Identify which cell holds the provided text, then report its [x, y] central coordinate. 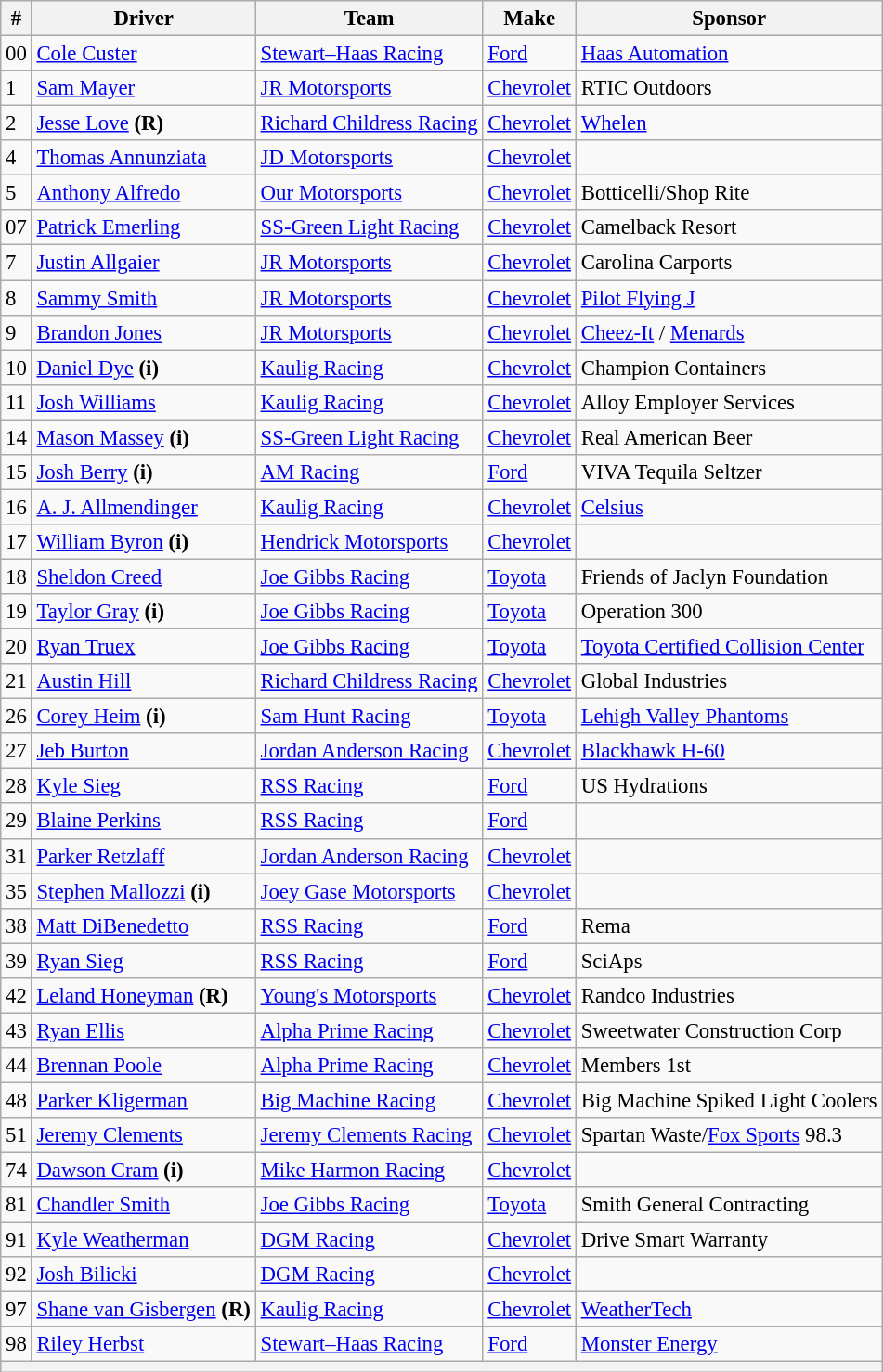
Patrick Emerling [143, 227]
A. J. Allmendinger [143, 507]
Blackhawk H-60 [729, 751]
Shane van Gisbergen (R) [143, 1310]
Josh Berry (i) [143, 472]
51 [17, 1135]
43 [17, 1030]
William Byron (i) [143, 542]
Sam Hunt Racing [370, 717]
Cheez-It / Menards [729, 332]
SciAps [729, 961]
Hendrick Motorsports [370, 542]
07 [17, 227]
Austin Hill [143, 681]
Joey Gase Motorsports [370, 891]
Kyle Sieg [143, 786]
Operation 300 [729, 612]
14 [17, 437]
Young's Motorsports [370, 996]
Camelback Resort [729, 227]
Ryan Truex [143, 647]
Driver [143, 19]
Haas Automation [729, 54]
AM Racing [370, 472]
98 [17, 1345]
Lehigh Valley Phantoms [729, 717]
81 [17, 1205]
35 [17, 891]
44 [17, 1066]
Jeremy Clements [143, 1135]
Stephen Mallozzi (i) [143, 891]
Josh Williams [143, 402]
38 [17, 925]
RTIC Outdoors [729, 88]
20 [17, 647]
9 [17, 332]
16 [17, 507]
74 [17, 1171]
Blaine Perkins [143, 822]
5 [17, 193]
Smith General Contracting [729, 1205]
Monster Energy [729, 1345]
11 [17, 402]
39 [17, 961]
Dawson Cram (i) [143, 1171]
Real American Beer [729, 437]
8 [17, 298]
Anthony Alfredo [143, 193]
Parker Retzlaff [143, 856]
Pilot Flying J [729, 298]
Global Industries [729, 681]
Mike Harmon Racing [370, 1171]
Chandler Smith [143, 1205]
Justin Allgaier [143, 263]
Rema [729, 925]
# [17, 19]
29 [17, 822]
2 [17, 123]
Corey Heim (i) [143, 717]
Taylor Gray (i) [143, 612]
Matt DiBenedetto [143, 925]
Big Machine Racing [370, 1100]
21 [17, 681]
Leland Honeyman (R) [143, 996]
Sweetwater Construction Corp [729, 1030]
7 [17, 263]
Team [370, 19]
Sponsor [729, 19]
Botticelli/Shop Rite [729, 193]
28 [17, 786]
Sam Mayer [143, 88]
4 [17, 158]
Spartan Waste/Fox Sports 98.3 [729, 1135]
19 [17, 612]
Whelen [729, 123]
92 [17, 1275]
Sammy Smith [143, 298]
Toyota Certified Collision Center [729, 647]
Kyle Weatherman [143, 1240]
Ryan Ellis [143, 1030]
Mason Massey (i) [143, 437]
91 [17, 1240]
Our Motorsports [370, 193]
18 [17, 576]
Jeb Burton [143, 751]
26 [17, 717]
Celsius [729, 507]
Alloy Employer Services [729, 402]
1 [17, 88]
Jesse Love (R) [143, 123]
Cole Custer [143, 54]
42 [17, 996]
97 [17, 1310]
Champion Containers [729, 368]
Daniel Dye (i) [143, 368]
Ryan Sieg [143, 961]
Brennan Poole [143, 1066]
Sheldon Creed [143, 576]
10 [17, 368]
Thomas Annunziata [143, 158]
27 [17, 751]
Drive Smart Warranty [729, 1240]
Riley Herbst [143, 1345]
Josh Bilicki [143, 1275]
Jeremy Clements Racing [370, 1135]
Members 1st [729, 1066]
Randco Industries [729, 996]
Parker Kligerman [143, 1100]
Big Machine Spiked Light Coolers [729, 1100]
WeatherTech [729, 1310]
15 [17, 472]
US Hydrations [729, 786]
31 [17, 856]
VIVA Tequila Seltzer [729, 472]
Make [529, 19]
Carolina Carports [729, 263]
Friends of Jaclyn Foundation [729, 576]
17 [17, 542]
JD Motorsports [370, 158]
00 [17, 54]
Brandon Jones [143, 332]
48 [17, 1100]
